Provide the [x, y] coordinate of the cell's center where the given text is located.  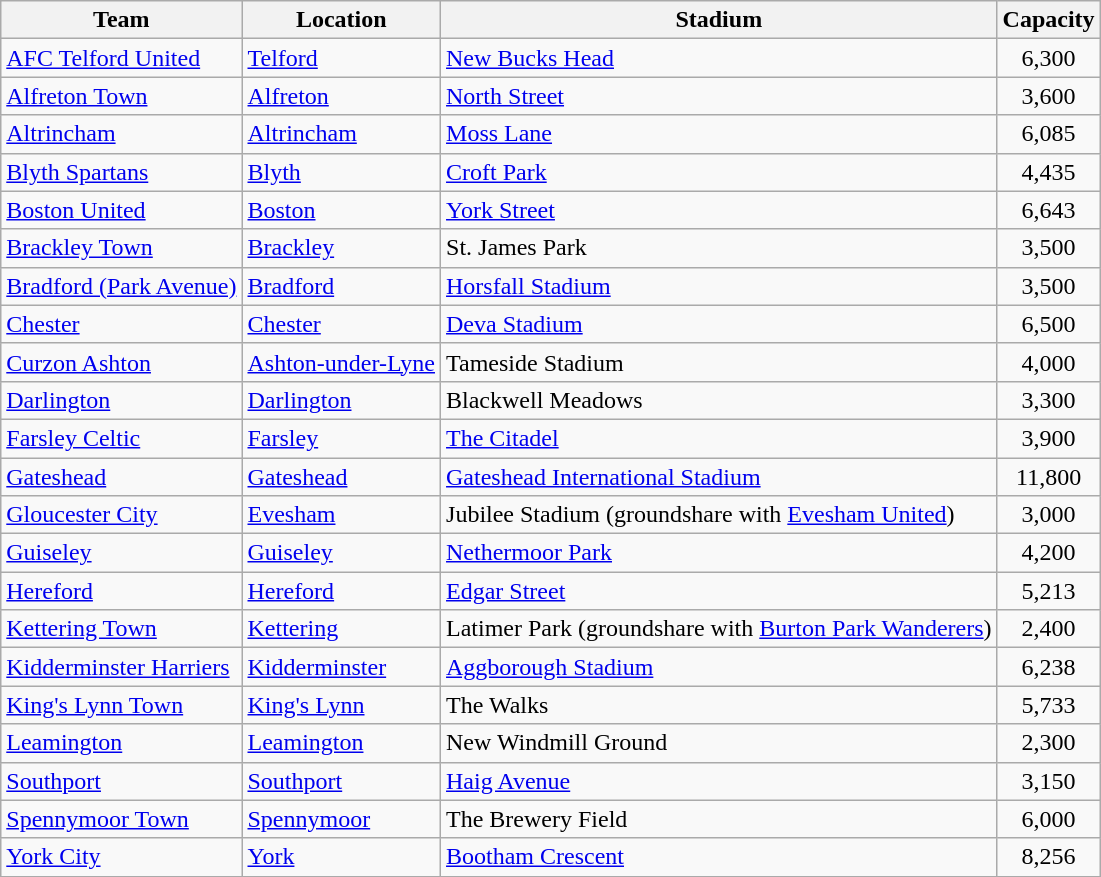
Blyth [342, 172]
6,500 [1048, 324]
Farsley [342, 438]
2,400 [1048, 629]
Spennymoor [342, 819]
Boston [342, 210]
King's Lynn Town [122, 705]
Kidderminster [342, 667]
11,800 [1048, 477]
6,238 [1048, 667]
Tameside Stadium [720, 362]
Kettering Town [122, 629]
Aggborough Stadium [720, 667]
6,643 [1048, 210]
New Bucks Head [720, 58]
Bootham Crescent [720, 857]
Evesham [342, 515]
8,256 [1048, 857]
The Brewery Field [720, 819]
Nethermoor Park [720, 553]
Moss Lane [720, 134]
3,300 [1048, 400]
Ashton-under-Lyne [342, 362]
York [342, 857]
York Street [720, 210]
Deva Stadium [720, 324]
3,000 [1048, 515]
3,600 [1048, 96]
Blackwell Meadows [720, 400]
AFC Telford United [122, 58]
Kettering [342, 629]
Curzon Ashton [122, 362]
Edgar Street [720, 591]
North Street [720, 96]
Bradford (Park Avenue) [122, 286]
Farsley Celtic [122, 438]
3,150 [1048, 781]
5,733 [1048, 705]
6,085 [1048, 134]
Bradford [342, 286]
King's Lynn [342, 705]
Boston United [122, 210]
Haig Avenue [720, 781]
Alfreton [342, 96]
Gloucester City [122, 515]
Alfreton Town [122, 96]
York City [122, 857]
4,435 [1048, 172]
The Citadel [720, 438]
Brackley Town [122, 248]
Team [122, 20]
6,300 [1048, 58]
4,200 [1048, 553]
Kidderminster Harriers [122, 667]
Jubilee Stadium (groundshare with Evesham United) [720, 515]
Blyth Spartans [122, 172]
Horsfall Stadium [720, 286]
4,000 [1048, 362]
Location [342, 20]
Telford [342, 58]
Latimer Park (groundshare with Burton Park Wanderers) [720, 629]
St. James Park [720, 248]
Gateshead International Stadium [720, 477]
5,213 [1048, 591]
Croft Park [720, 172]
Spennymoor Town [122, 819]
New Windmill Ground [720, 743]
Stadium [720, 20]
The Walks [720, 705]
6,000 [1048, 819]
Brackley [342, 248]
Capacity [1048, 20]
2,300 [1048, 743]
3,900 [1048, 438]
